Determine the [x, y] coordinate at the center of the cell enclosing the given text.  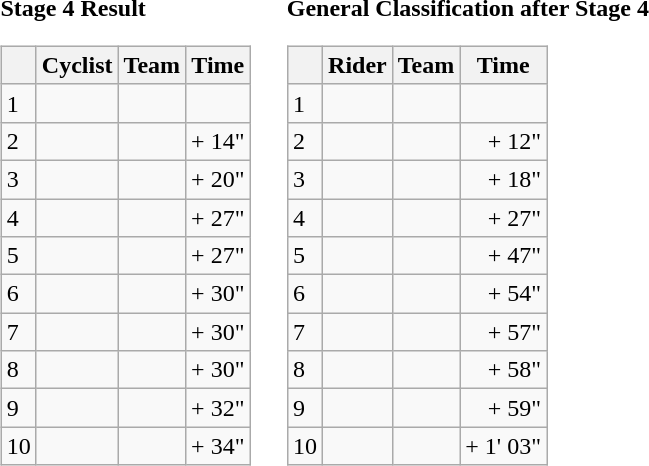
+ 59" [504, 408]
Rider [358, 65]
+ 58" [504, 370]
+ 34" [218, 446]
+ 57" [504, 332]
+ 54" [504, 294]
+ 47" [504, 256]
+ 12" [504, 141]
+ 14" [218, 141]
+ 18" [504, 179]
Cyclist [77, 65]
+ 1' 03" [504, 446]
+ 20" [218, 179]
+ 32" [218, 408]
